For the text-containing cell, return its midpoint in [x, y] coordinate format. 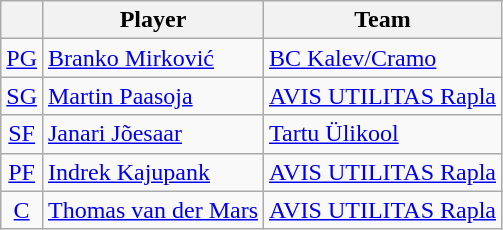
PG [22, 58]
SG [22, 96]
BC Kalev/Cramo [383, 58]
Janari Jõesaar [152, 134]
Indrek Kajupank [152, 172]
Tartu Ülikool [383, 134]
Thomas van der Mars [152, 210]
PF [22, 172]
Martin Paasoja [152, 96]
Team [383, 20]
C [22, 210]
Branko Mirković [152, 58]
Player [152, 20]
SF [22, 134]
